Identify which cell holds the provided text, then report its [x, y] central coordinate. 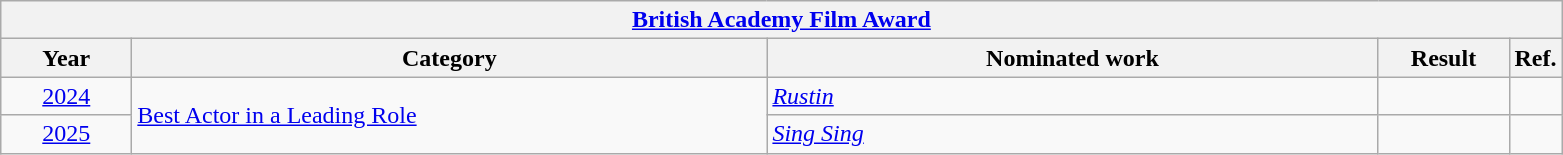
Result [1444, 58]
British Academy Film Award [782, 20]
Ref. [1536, 58]
Rustin [1072, 96]
Sing Sing [1072, 134]
Best Actor in a Leading Role [450, 115]
2025 [66, 134]
Category [450, 58]
2024 [66, 96]
Nominated work [1072, 58]
Year [66, 58]
